From the cell containing the given text, extract its center point as [X, Y] coordinate. 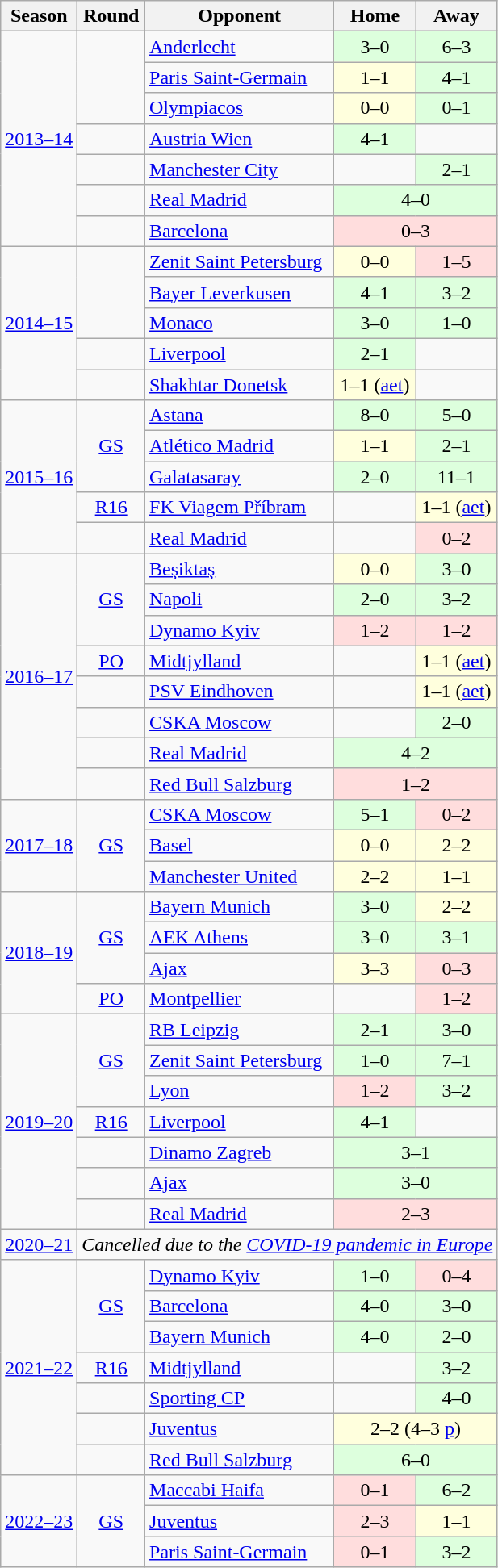
2013–14 [39, 139]
11–1 [457, 477]
FK Viagem Příbram [240, 508]
Shakhtar Donetsk [240, 385]
Beşiktaş [240, 569]
2021–22 [39, 1367]
Montpellier [240, 999]
Monaco [240, 323]
Bayer Leverkusen [240, 292]
2022–23 [39, 1521]
Olympiacos [240, 108]
2014–15 [39, 323]
2015–16 [39, 477]
RB Leipzig [240, 1030]
0–4 [457, 1275]
Napoli [240, 600]
4–2 [416, 753]
Austria Wien [240, 139]
Sporting CP [240, 1399]
2018–19 [39, 953]
6–0 [416, 1460]
2017–18 [39, 845]
7–1 [457, 1060]
AEK Athens [240, 938]
8–0 [375, 416]
Lyon [240, 1091]
2–2 (4–3 p) [416, 1429]
2016–17 [39, 676]
5–0 [457, 416]
Atlético Madrid [240, 446]
Dinamo Zagreb [240, 1152]
Galatasaray [240, 477]
Maccabi Haifa [240, 1491]
2019–20 [39, 1122]
2020–21 [39, 1244]
Basel [240, 845]
Cancelled due to the COVID-19 pandemic in Europe [287, 1244]
PSV Eindhoven [240, 692]
Season [39, 16]
Anderlecht [240, 47]
Round [111, 16]
Home [375, 16]
6–2 [457, 1491]
Manchester City [240, 169]
Astana [240, 416]
Away [457, 16]
6–3 [457, 47]
5–1 [375, 814]
1–5 [457, 261]
3–3 [375, 968]
Opponent [240, 16]
Manchester United [240, 876]
